Provide the (x, y) coordinate of the cell's center where the given text is located.  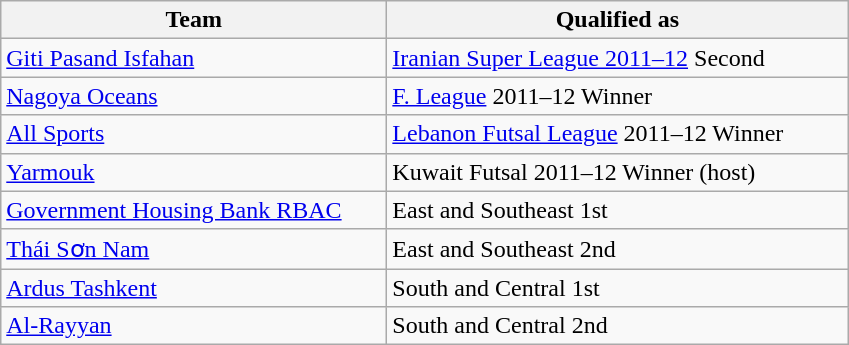
Giti Pasand Isfahan (194, 58)
Kuwait Futsal 2011–12 Winner (host) (618, 172)
Iranian Super League 2011–12 Second (618, 58)
Al-Rayyan (194, 326)
Nagoya Oceans (194, 96)
Thái Sơn Nam (194, 249)
South and Central 1st (618, 288)
East and Southeast 2nd (618, 249)
F. League 2011–12 Winner (618, 96)
Team (194, 20)
Qualified as (618, 20)
Lebanon Futsal League 2011–12 Winner (618, 134)
Ardus Tashkent (194, 288)
East and Southeast 1st (618, 210)
Government Housing Bank RBAC (194, 210)
South and Central 2nd (618, 326)
Yarmouk (194, 172)
All Sports (194, 134)
